Return [x, y] of the center of cell containing provided text 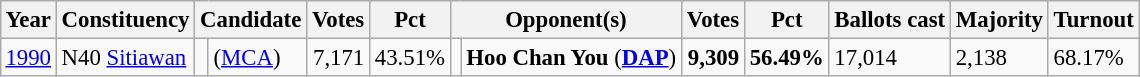
N40 Sitiawan [125, 57]
56.49% [786, 57]
Opponent(s) [566, 20]
2,138 [999, 57]
17,014 [890, 57]
9,309 [712, 57]
Constituency [125, 20]
Year [28, 20]
Ballots cast [890, 20]
43.51% [410, 57]
7,171 [338, 57]
Majority [999, 20]
Turnout [1094, 20]
(MCA) [257, 57]
Candidate [251, 20]
Hoo Chan You (DAP) [572, 57]
68.17% [1094, 57]
1990 [28, 57]
